Scan for the cell matching the given text and deliver its (x, y) coordinate at center. 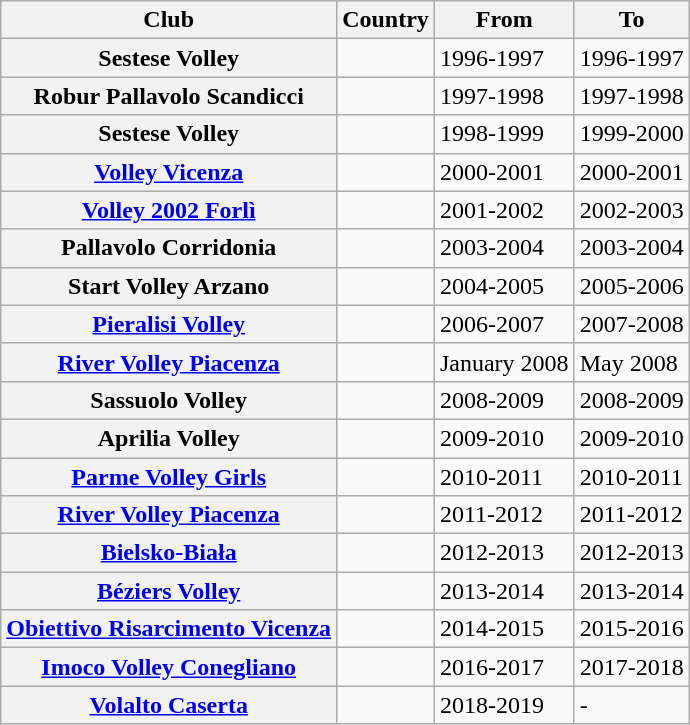
Sassuolo Volley (169, 400)
Robur Pallavolo Scandicci (169, 96)
2005-2006 (632, 286)
2004-2005 (504, 286)
1999-2000 (632, 134)
Country (386, 20)
2006-2007 (504, 324)
2002-2003 (632, 210)
2016-2017 (504, 667)
2007-2008 (632, 324)
Start Volley Arzano (169, 286)
Volley 2002 Forlì (169, 210)
From (504, 20)
2014-2015 (504, 629)
Pallavolo Corridonia (169, 248)
Volalto Caserta (169, 705)
Parme Volley Girls (169, 477)
Club (169, 20)
Imoco Volley Conegliano (169, 667)
2015-2016 (632, 629)
January 2008 (504, 362)
Pieralisi Volley (169, 324)
Aprilia Volley (169, 438)
- (632, 705)
Bielsko-Biała (169, 553)
Béziers Volley (169, 591)
To (632, 20)
2017-2018 (632, 667)
2001-2002 (504, 210)
1998-1999 (504, 134)
Volley Vicenza (169, 172)
Obiettivo Risarcimento Vicenza (169, 629)
2018-2019 (504, 705)
May 2008 (632, 362)
